Output the (X, Y) coordinate of the center of the cell containing the given text.  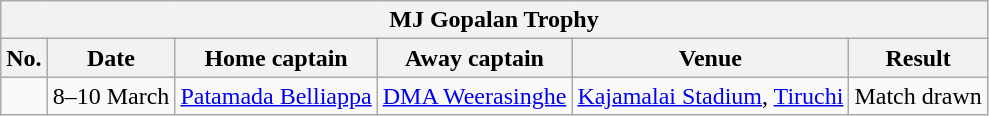
No. (24, 58)
Home captain (276, 58)
Patamada Belliappa (276, 96)
DMA Weerasinghe (474, 96)
Result (918, 58)
Match drawn (918, 96)
Date (111, 58)
Away captain (474, 58)
Kajamalai Stadium, Tiruchi (710, 96)
8–10 March (111, 96)
Venue (710, 58)
MJ Gopalan Trophy (494, 20)
